For the text-containing cell, return its midpoint in (X, Y) coordinate format. 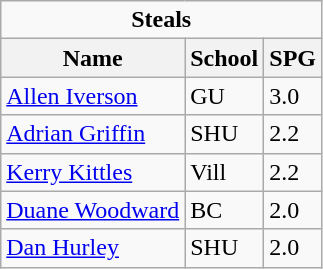
Allen Iverson (93, 96)
Duane Woodward (93, 210)
Name (93, 58)
Adrian Griffin (93, 134)
BC (224, 210)
SPG (293, 58)
Kerry Kittles (93, 172)
Dan Hurley (93, 248)
Steals (162, 20)
School (224, 58)
3.0 (293, 96)
Vill (224, 172)
GU (224, 96)
